Search for the cell housing the specified text and yield its [X, Y] center coordinate. 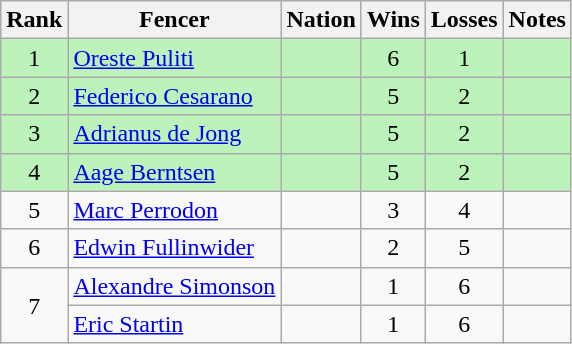
Adrianus de Jong [174, 134]
Rank [34, 20]
Federico Cesarano [174, 96]
Fencer [174, 20]
Marc Perrodon [174, 210]
Edwin Fullinwider [174, 248]
Losses [464, 20]
Nation [321, 20]
Wins [393, 20]
Aage Berntsen [174, 172]
Eric Startin [174, 324]
7 [34, 305]
Oreste Puliti [174, 58]
Alexandre Simonson [174, 286]
Notes [537, 20]
